Scan for the cell matching the given text and deliver its [X, Y] coordinate at center. 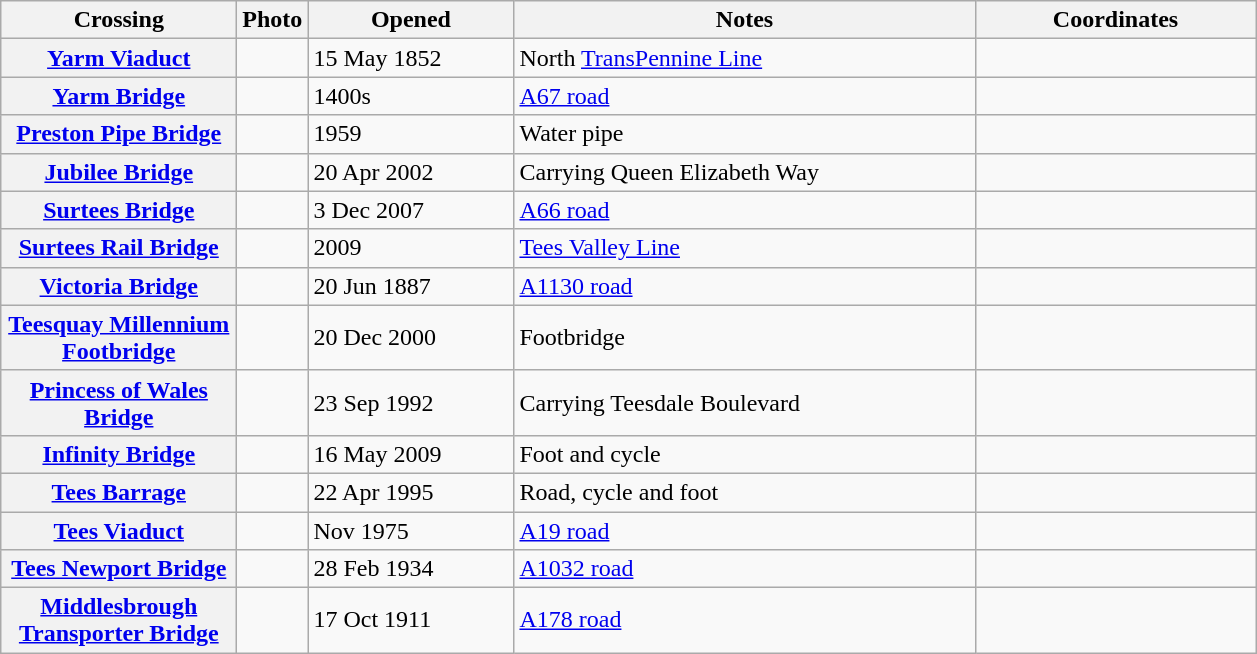
28 Feb 1934 [411, 569]
20 Jun 1887 [411, 286]
Footbridge [744, 338]
Teesquay Millennium Footbridge [119, 338]
1400s [411, 96]
Crossing [119, 20]
15 May 1852 [411, 58]
Surtees Rail Bridge [119, 248]
North TransPennine Line [744, 58]
Middlesbrough Transporter Bridge [119, 620]
Yarm Viaduct [119, 58]
Infinity Bridge [119, 454]
Opened [411, 20]
Tees Valley Line [744, 248]
3 Dec 2007 [411, 210]
16 May 2009 [411, 454]
Tees Viaduct [119, 531]
A66 road [744, 210]
Princess of Wales Bridge [119, 402]
Tees Newport Bridge [119, 569]
1959 [411, 134]
Photo [272, 20]
A1032 road [744, 569]
23 Sep 1992 [411, 402]
Carrying Teesdale Boulevard [744, 402]
2009 [411, 248]
Jubilee Bridge [119, 172]
Surtees Bridge [119, 210]
Yarm Bridge [119, 96]
22 Apr 1995 [411, 492]
Victoria Bridge [119, 286]
A19 road [744, 531]
A67 road [744, 96]
A1130 road [744, 286]
17 Oct 1911 [411, 620]
Road, cycle and foot [744, 492]
20 Apr 2002 [411, 172]
Nov 1975 [411, 531]
Preston Pipe Bridge [119, 134]
Carrying Queen Elizabeth Way [744, 172]
Foot and cycle [744, 454]
A178 road [744, 620]
Notes [744, 20]
Tees Barrage [119, 492]
Water pipe [744, 134]
Coordinates [1116, 20]
20 Dec 2000 [411, 338]
